Return the [x, y] coordinate for the center point of the cell that contains the specified text.  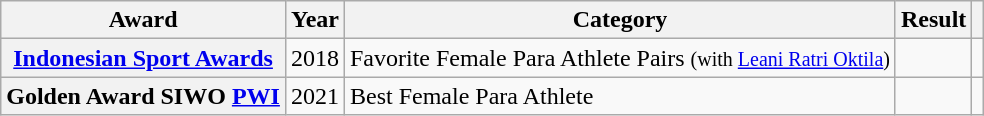
Favorite Female Para Athlete Pairs (with Leani Ratri Oktila) [620, 58]
Indonesian Sport Awards [144, 58]
Year [314, 20]
Golden Award SIWO PWI [144, 96]
2021 [314, 96]
Result [933, 20]
Best Female Para Athlete [620, 96]
2018 [314, 58]
Category [620, 20]
Award [144, 20]
